Capture the cell that displays the provided text and extract its (X, Y) central coordinate. 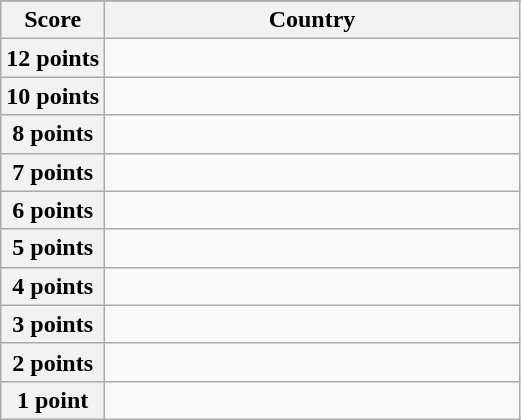
4 points (53, 286)
7 points (53, 172)
1 point (53, 400)
5 points (53, 248)
8 points (53, 134)
Country (312, 20)
6 points (53, 210)
3 points (53, 324)
10 points (53, 96)
Score (53, 20)
12 points (53, 58)
2 points (53, 362)
